Return the [X, Y] coordinate for the center point of the cell that contains the specified text.  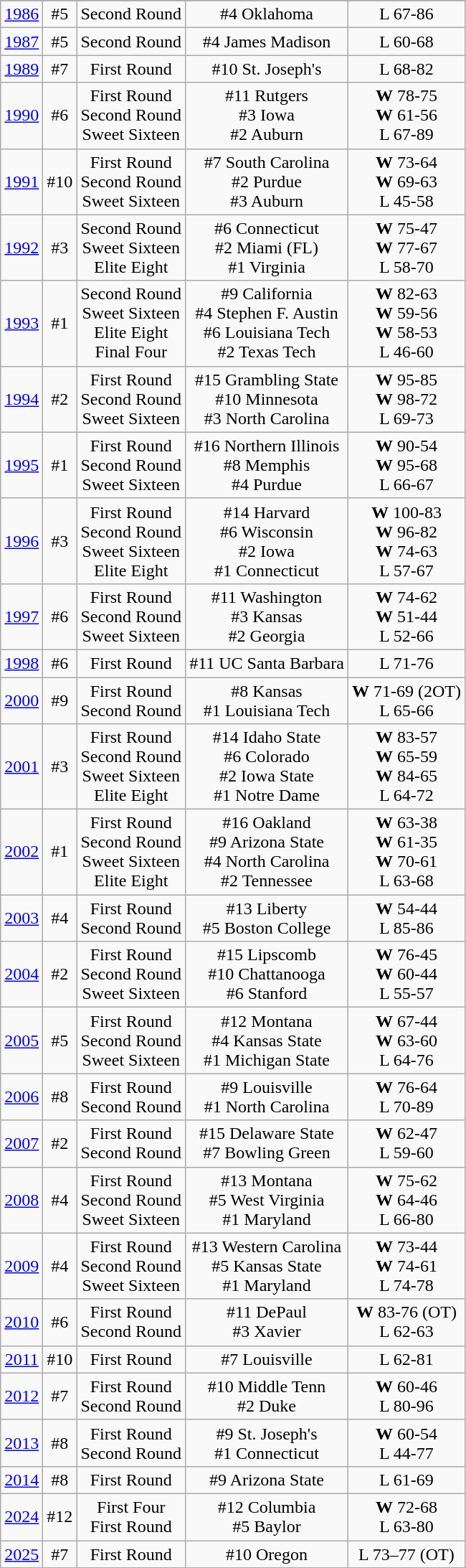
W 62-47L 59-60 [406, 1144]
Second RoundSweet SixteenElite EightFinal Four [131, 323]
#7 South Carolina#2 Purdue#3 Auburn [267, 182]
#13 Western Carolina#5 Kansas State#1 Maryland [267, 1266]
L 71-76 [406, 663]
2025 [22, 1554]
#11 UC Santa Barbara [267, 663]
L 67-86 [406, 14]
2001 [22, 766]
#16 Oakland#9 Arizona State#4 North Carolina#2 Tennessee [267, 853]
W 82-63W 59-56W 58-53L 46-60 [406, 323]
1992 [22, 248]
W 83-76 (OT)L 62-63 [406, 1322]
W 95-85W 98-72L 69-73 [406, 399]
1998 [22, 663]
1997 [22, 616]
#4 Oklahoma [267, 14]
1991 [22, 182]
W 71-69 (2OT)L 65-66 [406, 700]
W 73-64W 69-63L 45-58 [406, 182]
1989 [22, 69]
L 60-68 [406, 42]
W 75-47W 77-67L 58-70 [406, 248]
#12 Columbia#5 Baylor [267, 1517]
#10 St. Joseph's [267, 69]
1993 [22, 323]
2012 [22, 1396]
#9 Louisville#1 North Carolina [267, 1097]
#9 Arizona State [267, 1480]
1987 [22, 42]
1990 [22, 116]
L 73–77 (OT) [406, 1554]
2002 [22, 853]
#4 James Madison [267, 42]
2003 [22, 919]
W 60-46L 80-96 [406, 1396]
#11 DePaul#3 Xavier [267, 1322]
W 100-83W 96-82W 74-63L 57-67 [406, 541]
W 74-62W 51-44L 52-66 [406, 616]
W 72-68L 63-80 [406, 1517]
#6 Connecticut#2 Miami (FL)#1 Virginia [267, 248]
1994 [22, 399]
2004 [22, 975]
2013 [22, 1442]
#12 Montana#4 Kansas State#1 Michigan State [267, 1041]
2009 [22, 1266]
W 60-54L 44-77 [406, 1442]
2011 [22, 1359]
#13 Liberty#5 Boston College [267, 919]
First FourFirst Round [131, 1517]
W 75-62W 64-46L 66-80 [406, 1200]
1986 [22, 14]
#9 California#4 Stephen F. Austin#6 Louisiana Tech#2 Texas Tech [267, 323]
#14 Harvard#6 Wisconsin#2 Iowa#1 Connecticut [267, 541]
2005 [22, 1041]
1996 [22, 541]
2010 [22, 1322]
W 83-57W 65-59W 84-65L 64-72 [406, 766]
W 67-44W 63-60L 64-76 [406, 1041]
2008 [22, 1200]
W 90-54W 95-68L 66-67 [406, 465]
L 61-69 [406, 1480]
2024 [22, 1517]
W 54-44L 85-86 [406, 919]
#11 Washington#3 Kansas#2 Georgia [267, 616]
#7 Louisville [267, 1359]
#9 [60, 700]
#11 Rutgers#3 Iowa#2 Auburn [267, 116]
W 76-64L 70-89 [406, 1097]
#12 [60, 1517]
#16 Northern Illinois#8 Memphis#4 Purdue [267, 465]
#13 Montana#5 West Virginia#1 Maryland [267, 1200]
2006 [22, 1097]
Second RoundSweet SixteenElite Eight [131, 248]
2014 [22, 1480]
#10 Oregon [267, 1554]
W 78-75W 61-56L 67-89 [406, 116]
L 68-82 [406, 69]
W 73-44W 74-61L 74-78 [406, 1266]
#15 Grambling State#10 Minnesota#3 North Carolina [267, 399]
W 76-45W 60-44L 55-57 [406, 975]
#10 Middle Tenn#2 Duke [267, 1396]
L 62-81 [406, 1359]
2007 [22, 1144]
2000 [22, 700]
#15 Lipscomb#10 Chattanooga#6 Stanford [267, 975]
1995 [22, 465]
#9 St. Joseph's#1 Connecticut [267, 1442]
#14 Idaho State#6 Colorado#2 Iowa State#1 Notre Dame [267, 766]
#15 Delaware State#7 Bowling Green [267, 1144]
#8 Kansas#1 Louisiana Tech [267, 700]
W 63-38W 61-35W 70-61L 63-68 [406, 853]
